Scan for the cell matching the given text and deliver its (x, y) coordinate at center. 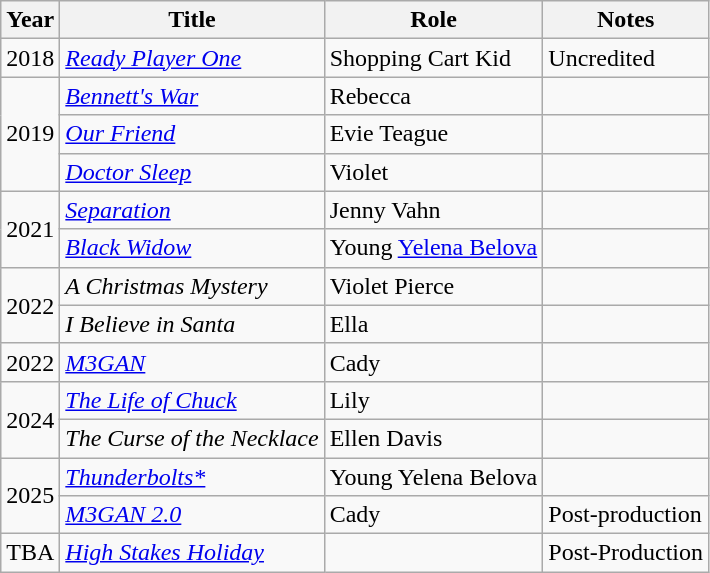
The Curse of the Necklace (192, 438)
2024 (30, 419)
High Stakes Holiday (192, 553)
Uncredited (626, 58)
The Life of Chuck (192, 400)
Our Friend (192, 134)
M3GAN 2.0 (192, 515)
Violet (434, 172)
Violet Pierce (434, 286)
Bennett's War (192, 96)
TBA (30, 553)
Black Widow (192, 248)
Evie Teague (434, 134)
Role (434, 20)
Shopping Cart Kid (434, 58)
Ella (434, 324)
I Believe in Santa (192, 324)
2019 (30, 134)
Ready Player One (192, 58)
2021 (30, 229)
Post-Production (626, 553)
Notes (626, 20)
Jenny Vahn (434, 210)
2018 (30, 58)
Rebecca (434, 96)
Lily (434, 400)
M3GAN (192, 362)
Ellen Davis (434, 438)
A Christmas Mystery (192, 286)
2025 (30, 496)
Title (192, 20)
Post-production (626, 515)
Separation (192, 210)
Year (30, 20)
Thunderbolts* (192, 477)
Doctor Sleep (192, 172)
